Determine the [X, Y] coordinate at the center of the cell enclosing the given text.  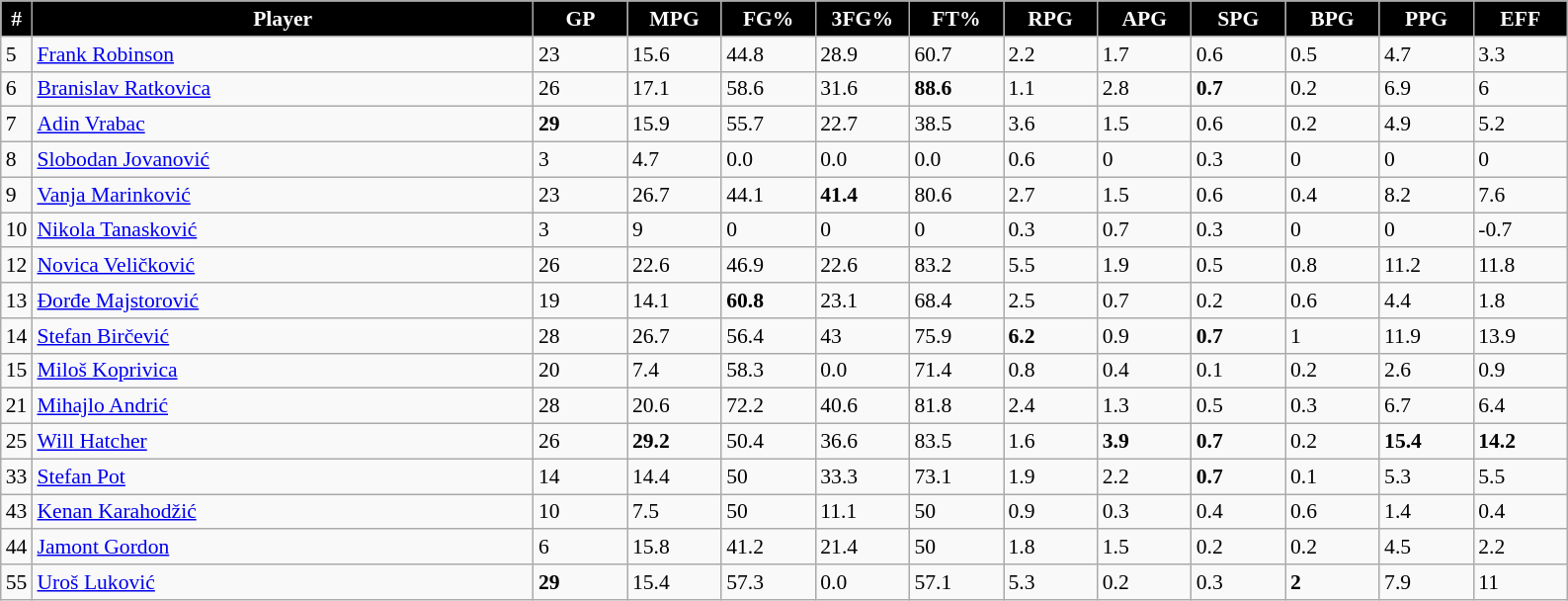
11 [1520, 582]
44 [17, 548]
Adin Vrabac [283, 125]
15.9 [674, 125]
5 [17, 54]
58.3 [769, 371]
33.3 [862, 476]
44.8 [769, 54]
Player [283, 19]
50.4 [769, 442]
56.4 [769, 336]
13 [17, 300]
4.5 [1427, 548]
3.9 [1144, 442]
7.5 [674, 512]
1.4 [1427, 512]
APG [1144, 19]
41.2 [769, 548]
81.8 [956, 406]
2.7 [1051, 195]
40.6 [862, 406]
2 [1332, 582]
Will Hatcher [283, 442]
15 [17, 371]
55.7 [769, 125]
20 [581, 371]
1.1 [1051, 89]
6.2 [1051, 336]
Mihajlo Andrić [283, 406]
2.8 [1144, 89]
4.4 [1427, 300]
21.4 [862, 548]
1.7 [1144, 54]
73.1 [956, 476]
17.1 [674, 89]
15.6 [674, 54]
83.2 [956, 266]
4.9 [1427, 125]
6.7 [1427, 406]
22.7 [862, 125]
83.5 [956, 442]
12 [17, 266]
EFF [1520, 19]
14.4 [674, 476]
72.2 [769, 406]
3.6 [1051, 125]
8 [17, 160]
RPG [1051, 19]
Novica Veličković [283, 266]
60.8 [769, 300]
8.2 [1427, 195]
Jamont Gordon [283, 548]
13.9 [1520, 336]
6.4 [1520, 406]
7.4 [674, 371]
28.9 [862, 54]
11.2 [1427, 266]
3FG% [862, 19]
58.6 [769, 89]
11.8 [1520, 266]
31.6 [862, 89]
MPG [674, 19]
GP [581, 19]
Branislav Ratkovica [283, 89]
14.1 [674, 300]
2.6 [1427, 371]
75.9 [956, 336]
7 [17, 125]
57.1 [956, 582]
15.8 [674, 548]
23.1 [862, 300]
1.6 [1051, 442]
SPG [1239, 19]
14.2 [1520, 442]
FT% [956, 19]
3.3 [1520, 54]
Nikola Tanasković [283, 230]
Miloš Koprivica [283, 371]
57.3 [769, 582]
Frank Robinson [283, 54]
Stefan Pot [283, 476]
2.5 [1051, 300]
FG% [769, 19]
25 [17, 442]
Vanja Marinković [283, 195]
PPG [1427, 19]
60.7 [956, 54]
1.3 [1144, 406]
5.2 [1520, 125]
7.9 [1427, 582]
71.4 [956, 371]
21 [17, 406]
6.9 [1427, 89]
-0.7 [1520, 230]
41.4 [862, 195]
38.5 [956, 125]
Uroš Luković [283, 582]
Kenan Karahodžić [283, 512]
20.6 [674, 406]
2.4 [1051, 406]
# [17, 19]
Stefan Birčević [283, 336]
88.6 [956, 89]
BPG [1332, 19]
68.4 [956, 300]
7.6 [1520, 195]
Đorđe Majstorović [283, 300]
Slobodan Jovanović [283, 160]
46.9 [769, 266]
36.6 [862, 442]
80.6 [956, 195]
33 [17, 476]
29.2 [674, 442]
11.1 [862, 512]
19 [581, 300]
1 [1332, 336]
11.9 [1427, 336]
44.1 [769, 195]
55 [17, 582]
